For the text-containing cell, return its midpoint in (x, y) coordinate format. 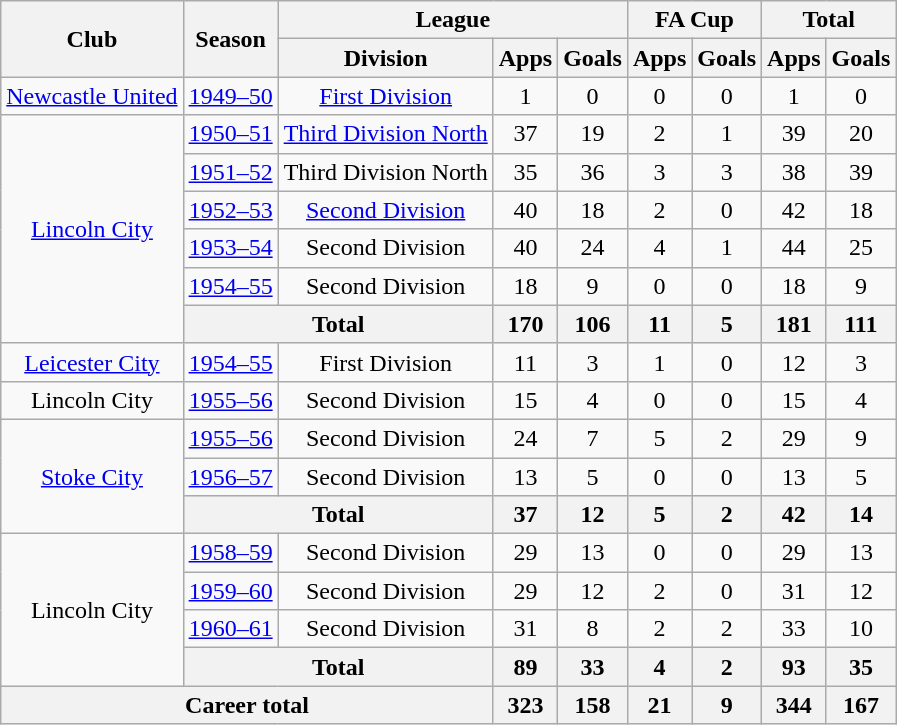
44 (794, 248)
League (452, 20)
25 (861, 248)
10 (861, 629)
8 (593, 629)
21 (659, 705)
38 (794, 172)
20 (861, 134)
Club (92, 39)
1958–59 (230, 553)
1952–53 (230, 210)
89 (525, 667)
111 (861, 324)
1953–54 (230, 248)
167 (861, 705)
19 (593, 134)
106 (593, 324)
Leicester City (92, 362)
Newcastle United (92, 96)
1956–57 (230, 477)
36 (593, 172)
1960–61 (230, 629)
170 (525, 324)
323 (525, 705)
1951–52 (230, 172)
1949–50 (230, 96)
344 (794, 705)
1959–60 (230, 591)
FA Cup (694, 20)
Season (230, 39)
Division (386, 58)
14 (861, 515)
1950–51 (230, 134)
158 (593, 705)
Stoke City (92, 476)
7 (593, 438)
93 (794, 667)
Career total (247, 705)
181 (794, 324)
